Determine the (x, y) coordinate at the center of the cell enclosing the given text.  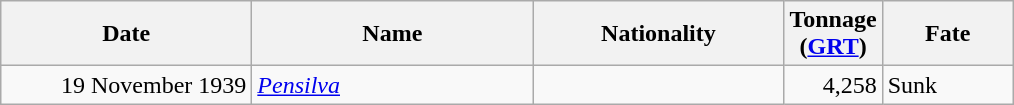
Nationality (658, 34)
Tonnage(GRT) (833, 34)
Date (126, 34)
Fate (948, 34)
Pensilva (392, 85)
4,258 (833, 85)
19 November 1939 (126, 85)
Sunk (948, 85)
Name (392, 34)
